Output the (X, Y) coordinate of the center of the cell containing the given text.  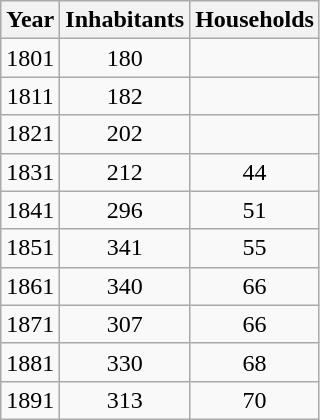
1801 (30, 58)
296 (125, 210)
340 (125, 286)
1891 (30, 400)
330 (125, 362)
1851 (30, 248)
1871 (30, 324)
182 (125, 96)
313 (125, 400)
Year (30, 20)
68 (255, 362)
1811 (30, 96)
1881 (30, 362)
44 (255, 172)
1831 (30, 172)
180 (125, 58)
55 (255, 248)
1841 (30, 210)
202 (125, 134)
51 (255, 210)
307 (125, 324)
70 (255, 400)
Households (255, 20)
Inhabitants (125, 20)
1821 (30, 134)
341 (125, 248)
212 (125, 172)
1861 (30, 286)
